From the cell containing the given text, extract its center point as [x, y] coordinate. 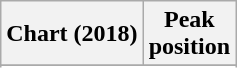
Peakposition [189, 34]
Chart (2018) [72, 34]
